Pinpoint the cell where the given text exists, returning its (X, Y) midpoint coordinate. 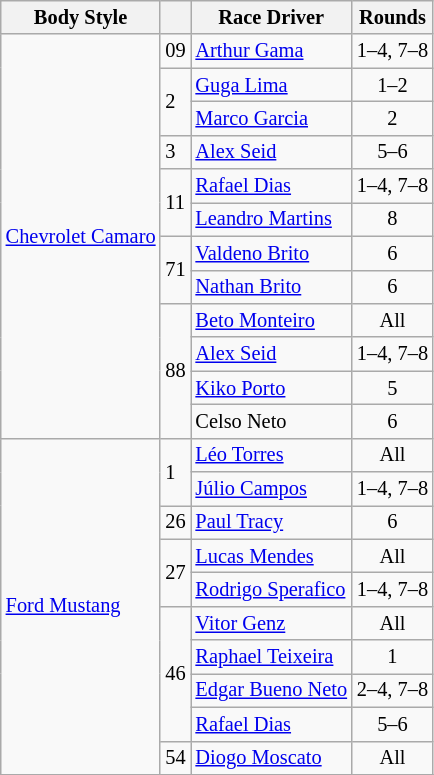
Arthur Gama (272, 51)
54 (175, 758)
5 (392, 388)
46 (175, 674)
Nathan Brito (272, 287)
27 (175, 572)
Guga Lima (272, 85)
Chevrolet Camaro (81, 236)
Júlio Campos (272, 489)
09 (175, 51)
Rodrigo Sperafico (272, 589)
Celso Neto (272, 421)
Leandro Martins (272, 219)
Marco Garcia (272, 118)
Kiko Porto (272, 388)
Rounds (392, 17)
Body Style (81, 17)
Ford Mustang (81, 606)
Paul Tracy (272, 522)
Race Driver (272, 17)
26 (175, 522)
Léo Torres (272, 455)
1–2 (392, 85)
88 (175, 370)
8 (392, 219)
Diogo Moscato (272, 758)
Vitor Genz (272, 623)
Lucas Mendes (272, 556)
2–4, 7–8 (392, 690)
Raphael Teixeira (272, 657)
71 (175, 270)
Edgar Bueno Neto (272, 690)
Beto Monteiro (272, 320)
Valdeno Brito (272, 253)
11 (175, 202)
3 (175, 152)
